Scan for the cell matching the given text and deliver its [x, y] coordinate at center. 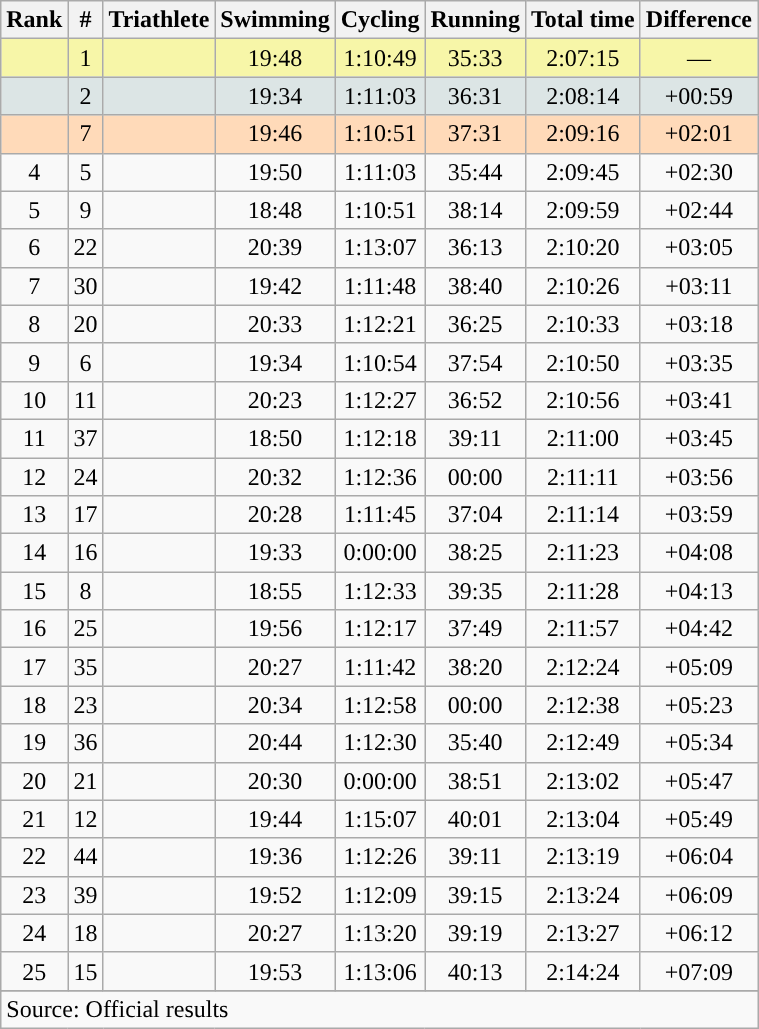
+03:41 [698, 400]
— [698, 58]
35:40 [475, 743]
38:25 [475, 553]
37:54 [475, 362]
2:10:26 [582, 286]
39:35 [475, 591]
2:10:33 [582, 324]
+04:08 [698, 553]
1:12:17 [380, 629]
2:12:49 [582, 743]
1:12:18 [380, 438]
36 [86, 743]
4 [34, 172]
19:56 [275, 629]
20:33 [275, 324]
20:30 [275, 781]
+05:49 [698, 819]
2:11:14 [582, 515]
1:11:45 [380, 515]
2:11:28 [582, 591]
2:10:20 [582, 248]
+02:44 [698, 210]
1:10:54 [380, 362]
20:39 [275, 248]
1:11:48 [380, 286]
# [86, 20]
20:23 [275, 400]
Difference [698, 20]
1:12:26 [380, 857]
+05:23 [698, 705]
1:12:30 [380, 743]
40:13 [475, 971]
+05:34 [698, 743]
36:31 [475, 96]
2:09:45 [582, 172]
1:13:07 [380, 248]
38:20 [475, 667]
+03:35 [698, 362]
+04:42 [698, 629]
+06:09 [698, 895]
+05:09 [698, 667]
2 [86, 96]
2:11:00 [582, 438]
2:13:27 [582, 933]
19:50 [275, 172]
20:32 [275, 477]
19:44 [275, 819]
+03:59 [698, 515]
38:14 [475, 210]
35:33 [475, 58]
2:13:02 [582, 781]
2:14:24 [582, 971]
18:48 [275, 210]
37:04 [475, 515]
+03:11 [698, 286]
37 [86, 438]
2:13:19 [582, 857]
1:12:36 [380, 477]
39 [86, 895]
14 [34, 553]
+06:12 [698, 933]
1:12:21 [380, 324]
Total time [582, 20]
44 [86, 857]
2:07:15 [582, 58]
2:10:50 [582, 362]
19:53 [275, 971]
+06:04 [698, 857]
1:12:09 [380, 895]
19:52 [275, 895]
+03:45 [698, 438]
35:44 [475, 172]
+02:30 [698, 172]
2:08:14 [582, 96]
37:31 [475, 134]
+03:56 [698, 477]
1:15:07 [380, 819]
Swimming [275, 20]
19 [34, 743]
Running [475, 20]
39:19 [475, 933]
1:12:33 [380, 591]
Triathlete [159, 20]
37:49 [475, 629]
13 [34, 515]
18:55 [275, 591]
2:11:57 [582, 629]
Source: Official results [380, 1009]
2:13:24 [582, 895]
+05:47 [698, 781]
2:12:24 [582, 667]
20:44 [275, 743]
19:36 [275, 857]
36:13 [475, 248]
18:50 [275, 438]
+07:09 [698, 971]
2:09:16 [582, 134]
19:42 [275, 286]
Rank [34, 20]
1:12:58 [380, 705]
1:13:06 [380, 971]
20:34 [275, 705]
38:40 [475, 286]
36:25 [475, 324]
1 [86, 58]
10 [34, 400]
1:11:42 [380, 667]
19:33 [275, 553]
38:51 [475, 781]
36:52 [475, 400]
35 [86, 667]
1:13:20 [380, 933]
30 [86, 286]
Cycling [380, 20]
1:12:27 [380, 400]
2:11:23 [582, 553]
2:13:04 [582, 819]
19:46 [275, 134]
2:10:56 [582, 400]
+00:59 [698, 96]
2:09:59 [582, 210]
1:10:49 [380, 58]
+02:01 [698, 134]
+04:13 [698, 591]
39:15 [475, 895]
2:11:11 [582, 477]
40:01 [475, 819]
19:48 [275, 58]
+03:05 [698, 248]
2:12:38 [582, 705]
20:28 [275, 515]
+03:18 [698, 324]
